Search for the cell housing the specified text and yield its [X, Y] center coordinate. 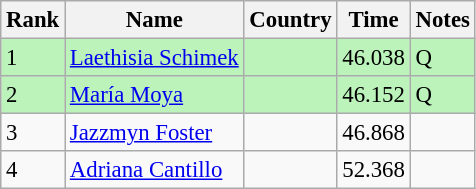
Laethisia Schimek [155, 58]
46.152 [374, 95]
3 [33, 133]
Notes [442, 20]
2 [33, 95]
Name [155, 20]
Time [374, 20]
1 [33, 58]
52.368 [374, 170]
Rank [33, 20]
46.868 [374, 133]
Country [290, 20]
4 [33, 170]
María Moya [155, 95]
Jazzmyn Foster [155, 133]
Adriana Cantillo [155, 170]
46.038 [374, 58]
